For the text-containing cell, return its midpoint in [X, Y] coordinate format. 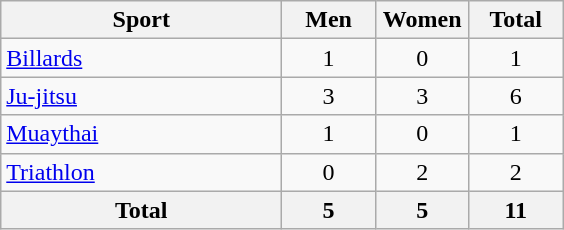
Sport [142, 20]
Muaythai [142, 134]
Triathlon [142, 172]
11 [516, 210]
Men [329, 20]
Billards [142, 58]
Women [422, 20]
6 [516, 96]
Ju-jitsu [142, 96]
